Extract the [x, y] coordinate from the center of the cell holding the provided text.  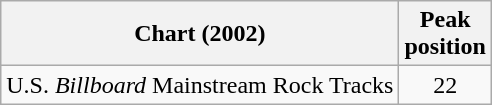
22 [445, 85]
Peakposition [445, 34]
Chart (2002) [200, 34]
U.S. Billboard Mainstream Rock Tracks [200, 85]
